Search for the cell housing the specified text and yield its [X, Y] center coordinate. 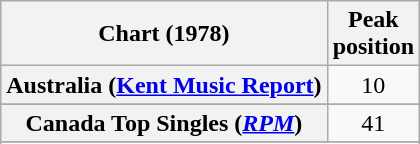
Canada Top Singles (RPM) [164, 123]
Peakposition [373, 34]
10 [373, 85]
Chart (1978) [164, 34]
41 [373, 123]
Australia (Kent Music Report) [164, 85]
